For the text-containing cell, return its midpoint in (x, y) coordinate format. 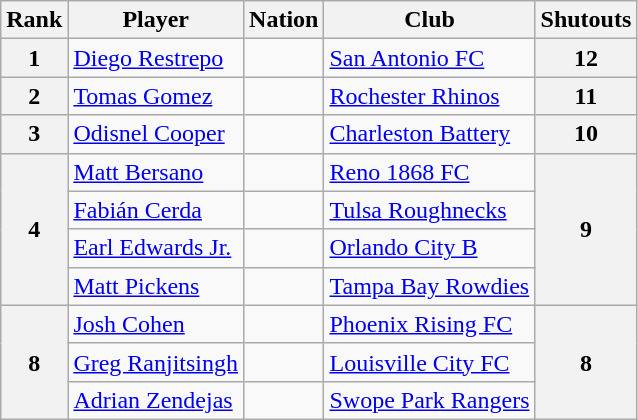
Tulsa Roughnecks (430, 210)
Tampa Bay Rowdies (430, 286)
Matt Pickens (156, 286)
Charleston Battery (430, 134)
Shutouts (586, 20)
Odisnel Cooper (156, 134)
Club (430, 20)
Josh Cohen (156, 324)
Orlando City B (430, 248)
Rochester Rhinos (430, 96)
Tomas Gomez (156, 96)
Swope Park Rangers (430, 400)
Fabián Cerda (156, 210)
9 (586, 229)
12 (586, 58)
Diego Restrepo (156, 58)
1 (34, 58)
Reno 1868 FC (430, 172)
Greg Ranjitsingh (156, 362)
Rank (34, 20)
Matt Bersano (156, 172)
Player (156, 20)
11 (586, 96)
10 (586, 134)
Adrian Zendejas (156, 400)
2 (34, 96)
Earl Edwards Jr. (156, 248)
3 (34, 134)
Louisville City FC (430, 362)
San Antonio FC (430, 58)
Nation (284, 20)
4 (34, 229)
Phoenix Rising FC (430, 324)
